Scan for the cell matching the given text and deliver its (x, y) coordinate at center. 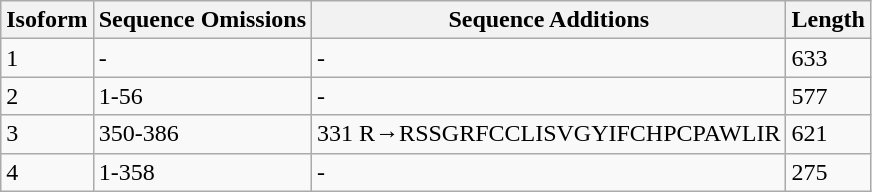
1-56 (202, 96)
275 (828, 172)
Isoform (47, 20)
331 R→RSSGRFCCLISVGYIFCHPCPAWLIR (549, 134)
3 (47, 134)
Sequence Additions (549, 20)
4 (47, 172)
1 (47, 58)
Sequence Omissions (202, 20)
2 (47, 96)
1-358 (202, 172)
577 (828, 96)
Length (828, 20)
350-386 (202, 134)
633 (828, 58)
621 (828, 134)
